Pinpoint the cell where the given text exists, returning its [x, y] midpoint coordinate. 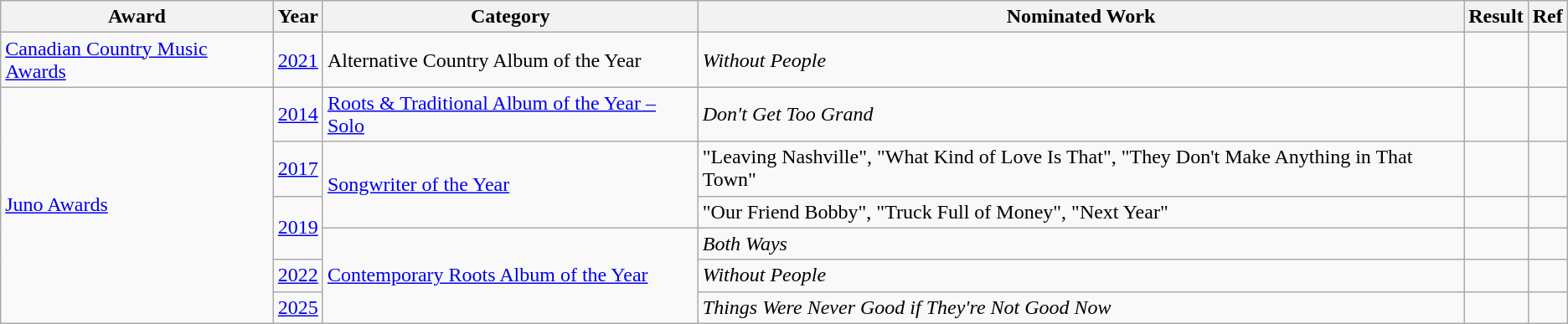
"Our Friend Bobby", "Truck Full of Money", "Next Year" [1081, 212]
Contemporary Roots Album of the Year [510, 275]
Nominated Work [1081, 17]
Result [1496, 17]
Don't Get Too Grand [1081, 114]
Things Were Never Good if They're Not Good Now [1081, 307]
Alternative Country Album of the Year [510, 60]
Canadian Country Music Awards [137, 60]
Juno Awards [137, 205]
2019 [298, 228]
"Leaving Nashville", "What Kind of Love Is That", "They Don't Make Anything in That Town" [1081, 169]
2022 [298, 275]
Year [298, 17]
Category [510, 17]
2014 [298, 114]
Award [137, 17]
2017 [298, 169]
Both Ways [1081, 244]
Ref [1548, 17]
2025 [298, 307]
Roots & Traditional Album of the Year – Solo [510, 114]
2021 [298, 60]
Songwriter of the Year [510, 184]
